Capture the cell that displays the provided text and extract its [X, Y] central coordinate. 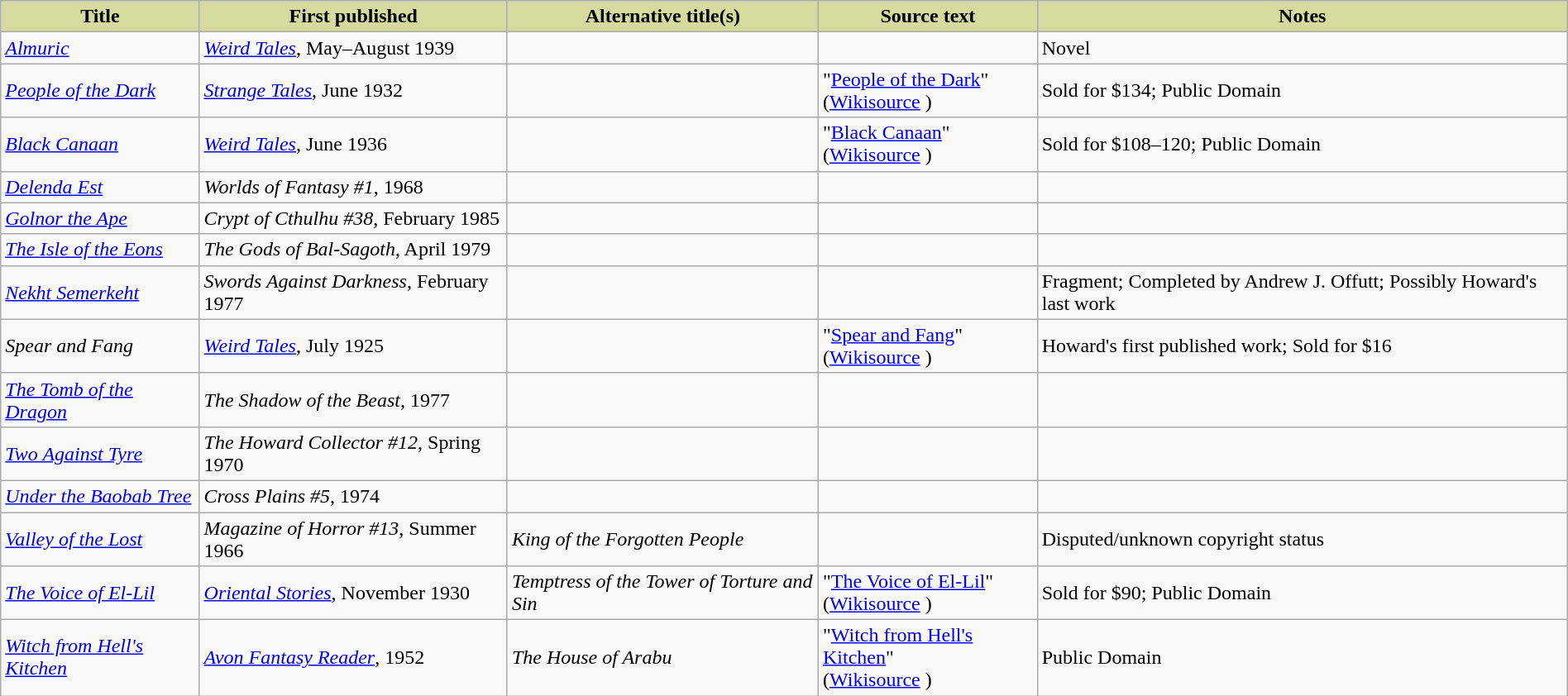
Two Against Tyre [100, 453]
Weird Tales, May–August 1939 [353, 48]
Novel [1302, 48]
Sold for $108–120; Public Domain [1302, 144]
Strange Tales, June 1932 [353, 91]
Swords Against Darkness, February 1977 [353, 293]
Title [100, 17]
Golnor the Ape [100, 218]
Worlds of Fantasy #1, 1968 [353, 187]
Notes [1302, 17]
First published [353, 17]
"Spear and Fang" (Wikisource ) [928, 346]
Disputed/unknown copyright status [1302, 539]
The Isle of the Eons [100, 250]
The Gods of Bal-Sagoth, April 1979 [353, 250]
Alternative title(s) [662, 17]
Valley of the Lost [100, 539]
"Black Canaan" (Wikisource ) [928, 144]
The Tomb of the Dragon [100, 400]
Nekht Semerkeht [100, 293]
Avon Fantasy Reader, 1952 [353, 658]
Magazine of Horror #13, Summer 1966 [353, 539]
Under the Baobab Tree [100, 496]
People of the Dark [100, 91]
"The Voice of El-Lil" (Wikisource ) [928, 594]
The Howard Collector #12, Spring 1970 [353, 453]
Oriental Stories, November 1930 [353, 594]
The House of Arabu [662, 658]
The Voice of El-Lil [100, 594]
Public Domain [1302, 658]
Source text [928, 17]
"Witch from Hell's Kitchen" (Wikisource ) [928, 658]
Spear and Fang [100, 346]
Cross Plains #5, 1974 [353, 496]
Crypt of Cthulhu #38, February 1985 [353, 218]
Fragment; Completed by Andrew J. Offutt; Possibly Howard's last work [1302, 293]
Black Canaan [100, 144]
King of the Forgotten People [662, 539]
Temptress of the Tower of Torture and Sin [662, 594]
Sold for $90; Public Domain [1302, 594]
Weird Tales, June 1936 [353, 144]
The Shadow of the Beast, 1977 [353, 400]
Witch from Hell's Kitchen [100, 658]
"People of the Dark" (Wikisource ) [928, 91]
Sold for $134; Public Domain [1302, 91]
Delenda Est [100, 187]
Weird Tales, July 1925 [353, 346]
Almuric [100, 48]
Howard's first published work; Sold for $16 [1302, 346]
